From the cell containing the given text, extract its center point as [X, Y] coordinate. 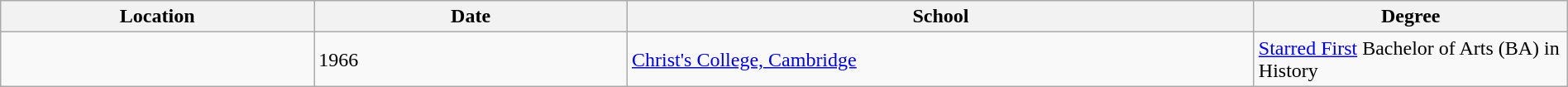
Date [471, 17]
Starred First Bachelor of Arts (BA) in History [1411, 60]
School [941, 17]
Christ's College, Cambridge [941, 60]
Degree [1411, 17]
Location [157, 17]
1966 [471, 60]
